Provide the [X, Y] coordinate of the cell's center where the given text is located.  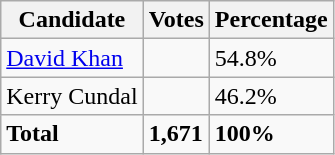
Candidate [72, 20]
54.8% [271, 58]
Kerry Cundal [72, 96]
Percentage [271, 20]
1,671 [176, 134]
Votes [176, 20]
100% [271, 134]
Total [72, 134]
46.2% [271, 96]
David Khan [72, 58]
